Extract the (X, Y) coordinate from the center of the cell holding the provided text.  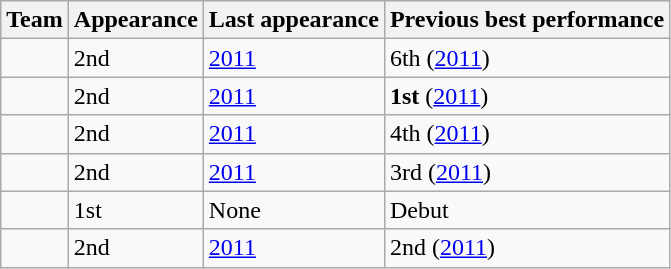
6th (2011) (526, 58)
Previous best performance (526, 20)
4th (2011) (526, 134)
1st (136, 210)
Last appearance (294, 20)
Team (35, 20)
3rd (2011) (526, 172)
Debut (526, 210)
1st (2011) (526, 96)
2nd (2011) (526, 248)
Appearance (136, 20)
None (294, 210)
